Identify which cell holds the provided text, then report its [x, y] central coordinate. 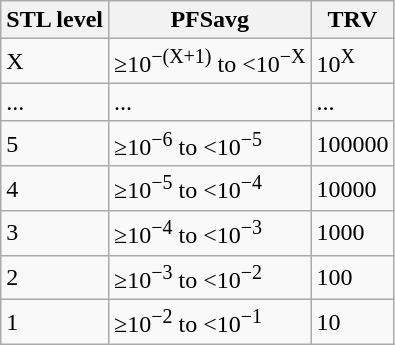
TRV [352, 20]
≥10−6 to <10−5 [209, 144]
PFSavg [209, 20]
STL level [55, 20]
10 [352, 322]
4 [55, 188]
100000 [352, 144]
3 [55, 234]
≥10−2 to <10−1 [209, 322]
2 [55, 278]
1 [55, 322]
≥10−3 to <10−2 [209, 278]
≥10−4 to <10−3 [209, 234]
5 [55, 144]
≥10−(X+1) to <10−X [209, 62]
X [55, 62]
≥10−5 to <10−4 [209, 188]
100 [352, 278]
10X [352, 62]
1000 [352, 234]
10000 [352, 188]
